From the cell containing the given text, extract its center point as [x, y] coordinate. 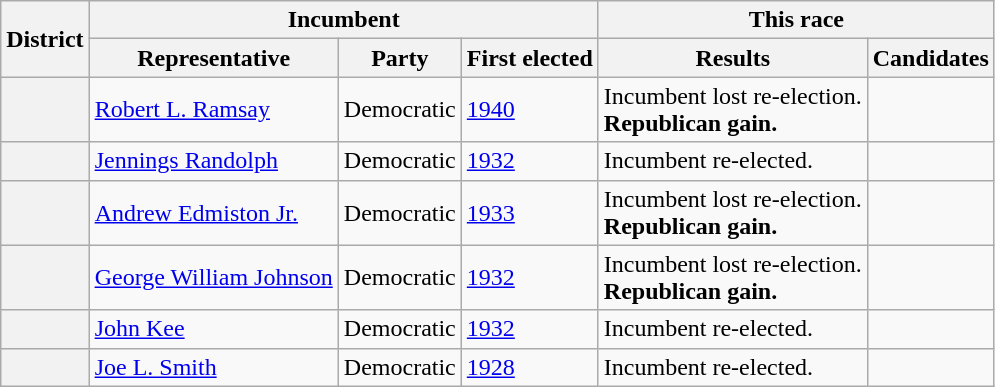
Robert L. Ramsay [214, 110]
1933 [530, 212]
Andrew Edmiston Jr. [214, 212]
Results [732, 58]
Jennings Randolph [214, 161]
Party [400, 58]
Candidates [930, 58]
First elected [530, 58]
Representative [214, 58]
This race [796, 20]
1940 [530, 110]
1928 [530, 367]
Incumbent [344, 20]
George William Johnson [214, 278]
Joe L. Smith [214, 367]
John Kee [214, 329]
District [45, 39]
